Output the (x, y) coordinate of the center of the cell containing the given text.  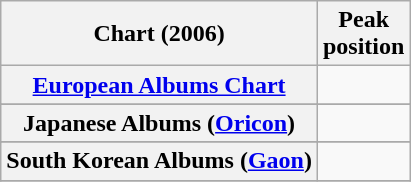
Chart (2006) (160, 34)
South Korean Albums (Gaon) (160, 161)
Peakposition (363, 34)
Japanese Albums (Oricon) (160, 123)
European Albums Chart (160, 85)
